Locate the cell with the specified text and output its (X, Y) center coordinate. 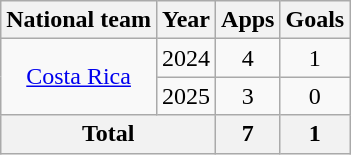
2025 (186, 96)
4 (248, 58)
Costa Rica (79, 77)
Total (108, 134)
2024 (186, 58)
0 (315, 96)
Apps (248, 20)
Year (186, 20)
7 (248, 134)
National team (79, 20)
Goals (315, 20)
3 (248, 96)
